Determine the [X, Y] coordinate at the center of the cell enclosing the given text.  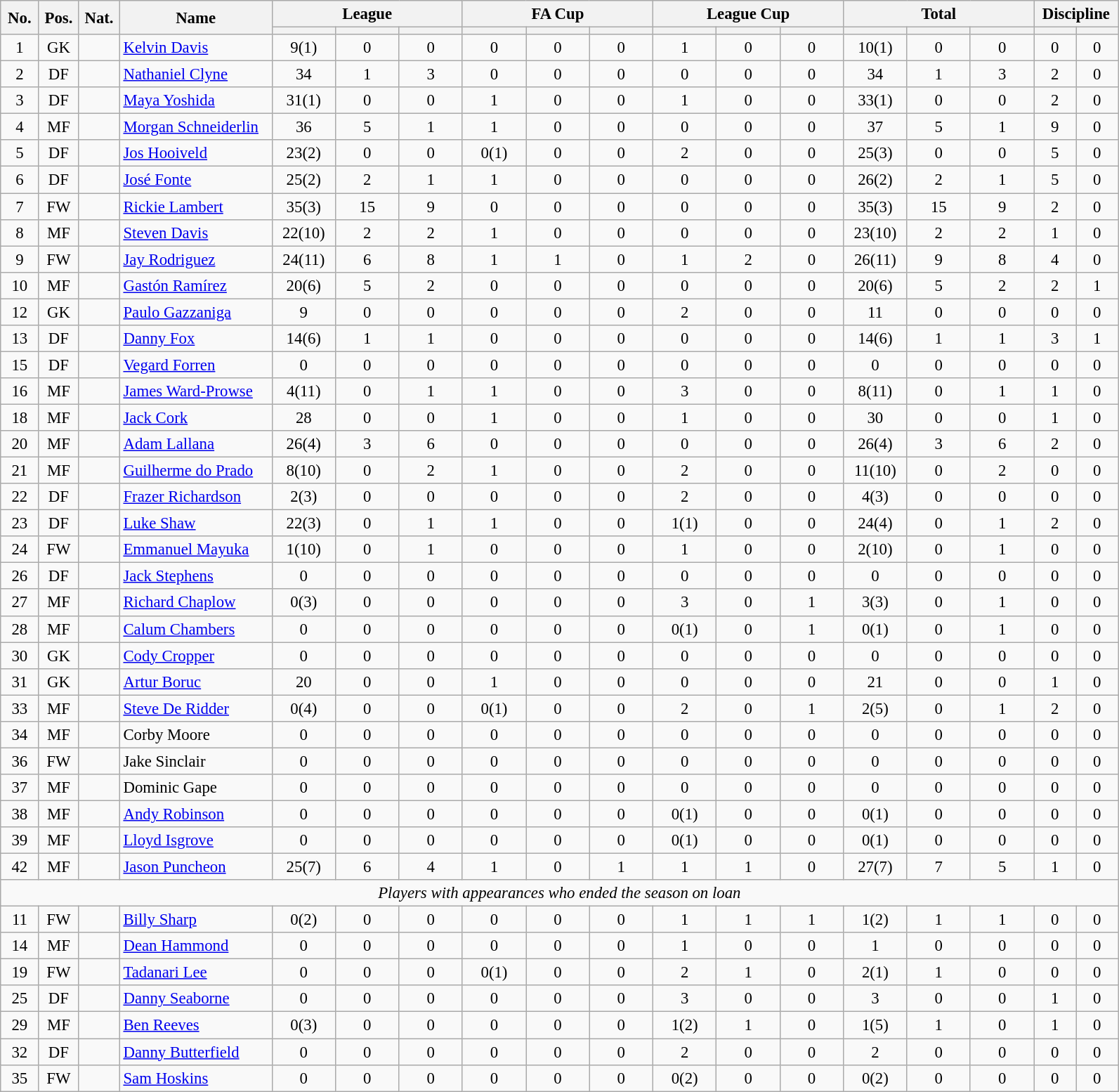
2(1) [875, 973]
Luke Shaw [195, 524]
18 [20, 417]
Jason Puncheon [195, 867]
Steve De Ridder [195, 708]
26(11) [875, 259]
1(1) [684, 524]
1(10) [303, 550]
14 [20, 946]
Danny Seaborne [195, 999]
2(3) [303, 497]
League Cup [747, 14]
Billy Sharp [195, 920]
Lloyd Isgrove [195, 840]
Jay Rodriguez [195, 259]
Jack Cork [195, 417]
25(3) [875, 154]
Rickie Lambert [195, 207]
8(10) [303, 471]
Andy Robinson [195, 814]
Total [938, 14]
Steven Davis [195, 233]
27 [20, 603]
Corby Moore [195, 735]
Jake Sinclair [195, 761]
22 [20, 497]
11(10) [875, 471]
32 [20, 1052]
2(5) [875, 708]
42 [20, 867]
22(10) [303, 233]
31(1) [303, 100]
12 [20, 312]
3(3) [875, 603]
38 [20, 814]
Danny Fox [195, 339]
Kelvin Davis [195, 48]
10 [20, 285]
23(10) [875, 233]
Danny Butterfield [195, 1052]
25(2) [303, 180]
Nathaniel Clyne [195, 74]
Morgan Schneiderlin [195, 127]
19 [20, 973]
Emmanuel Mayuka [195, 550]
4(3) [875, 497]
1(5) [875, 1025]
Jos Hooiveld [195, 154]
Discipline [1076, 14]
Adam Lallana [195, 444]
Dean Hammond [195, 946]
No. [20, 18]
9(1) [303, 48]
José Fonte [195, 180]
Pos. [59, 18]
33 [20, 708]
0(4) [303, 708]
27(7) [875, 867]
31 [20, 682]
Tadanari Lee [195, 973]
26(2) [875, 180]
Players with appearances who ended the season on loan [559, 893]
Sam Hoskins [195, 1078]
24(11) [303, 259]
25 [20, 999]
Richard Chaplow [195, 603]
Ben Reeves [195, 1025]
Vegard Forren [195, 365]
22(3) [303, 524]
24(4) [875, 524]
4(11) [303, 391]
33(1) [875, 100]
23 [20, 524]
8(11) [875, 391]
Frazer Richardson [195, 497]
Maya Yoshida [195, 100]
13 [20, 339]
Artur Boruc [195, 682]
24 [20, 550]
Dominic Gape [195, 788]
29 [20, 1025]
26 [20, 576]
League [367, 14]
FA Cup [558, 14]
Jack Stephens [195, 576]
Cody Cropper [195, 656]
2(10) [875, 550]
Nat. [99, 18]
10(1) [875, 48]
25(7) [303, 867]
Paulo Gazzaniga [195, 312]
39 [20, 840]
Gastón Ramírez [195, 285]
Name [195, 18]
35 [20, 1078]
23(2) [303, 154]
James Ward-Prowse [195, 391]
Calum Chambers [195, 629]
Guilherme do Prado [195, 471]
16 [20, 391]
